Output the (x, y) coordinate of the center of the cell containing the given text.  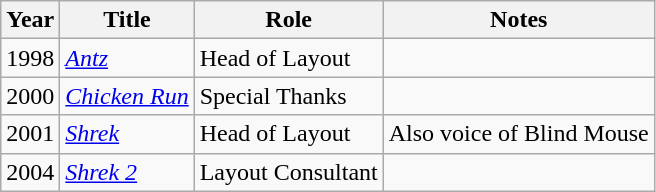
Notes (518, 20)
Title (127, 20)
Role (288, 20)
Chicken Run (127, 96)
Shrek (127, 134)
1998 (30, 58)
Year (30, 20)
2004 (30, 172)
2001 (30, 134)
Antz (127, 58)
Special Thanks (288, 96)
Shrek 2 (127, 172)
Also voice of Blind Mouse (518, 134)
Layout Consultant (288, 172)
2000 (30, 96)
